Capture the cell that displays the provided text and extract its [X, Y] central coordinate. 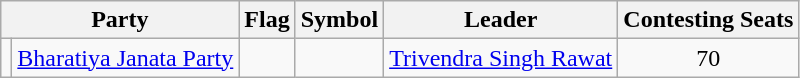
Contesting Seats [708, 20]
Flag [267, 20]
Party [120, 20]
Bharatiya Janata Party [126, 58]
Trivendra Singh Rawat [501, 58]
Leader [501, 20]
70 [708, 58]
Symbol [339, 20]
